Locate the cell with the specified text and output its [X, Y] center coordinate. 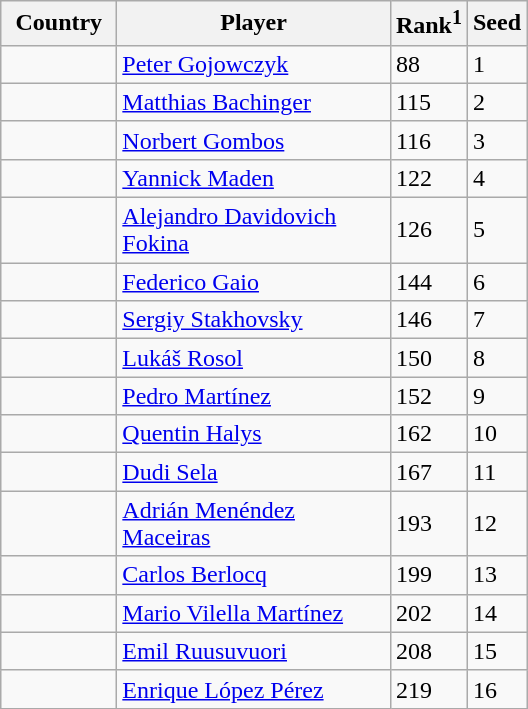
Quentin Halys [254, 434]
3 [496, 140]
9 [496, 396]
150 [428, 358]
10 [496, 434]
5 [496, 230]
219 [428, 689]
Matthias Bachinger [254, 102]
116 [428, 140]
6 [496, 282]
7 [496, 320]
Sergiy Stakhovsky [254, 320]
1 [496, 64]
202 [428, 613]
126 [428, 230]
193 [428, 524]
Norbert Gombos [254, 140]
Mario Vilella Martínez [254, 613]
12 [496, 524]
8 [496, 358]
Pedro Martínez [254, 396]
208 [428, 651]
13 [496, 575]
152 [428, 396]
11 [496, 472]
115 [428, 102]
2 [496, 102]
Emil Ruusuvuori [254, 651]
122 [428, 178]
Player [254, 24]
14 [496, 613]
167 [428, 472]
Seed [496, 24]
4 [496, 178]
Dudi Sela [254, 472]
Lukáš Rosol [254, 358]
Carlos Berlocq [254, 575]
Yannick Maden [254, 178]
Enrique López Pérez [254, 689]
Peter Gojowczyk [254, 64]
16 [496, 689]
88 [428, 64]
Rank1 [428, 24]
Federico Gaio [254, 282]
162 [428, 434]
199 [428, 575]
146 [428, 320]
Adrián Menéndez Maceiras [254, 524]
Country [59, 24]
Alejandro Davidovich Fokina [254, 230]
15 [496, 651]
144 [428, 282]
